Provide the [X, Y] coordinate of the cell's center where the given text is located.  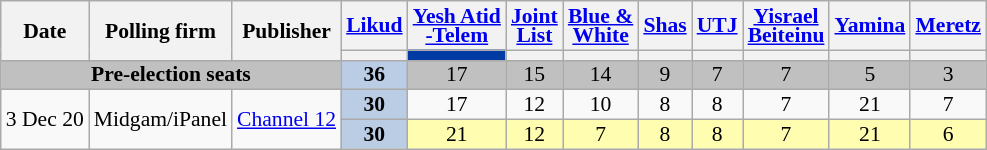
3 [948, 75]
YisraelBeiteinu [786, 26]
36 [374, 75]
6 [948, 135]
UTJ [718, 26]
Polling firm [160, 30]
9 [664, 75]
Pre-election seats [171, 75]
10 [600, 105]
JointList [534, 26]
5 [870, 75]
Meretz [948, 26]
Shas [664, 26]
Publisher [286, 30]
Yesh Atid-Telem [457, 26]
3 Dec 20 [45, 120]
14 [600, 75]
Yamina [870, 26]
Midgam/iPanel [160, 120]
Likud [374, 26]
Date [45, 30]
Blue &White [600, 26]
15 [534, 75]
Channel 12 [286, 120]
